Locate the cell with the specified text and output its [X, Y] center coordinate. 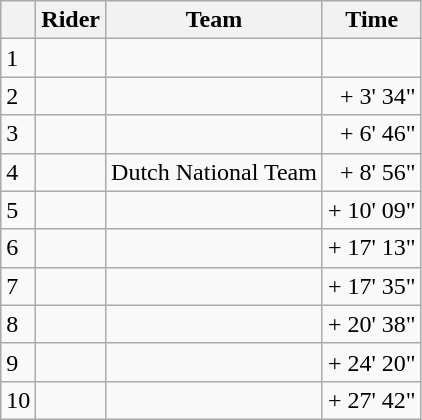
+ 17' 13" [372, 248]
7 [18, 286]
Rider [71, 20]
+ 10' 09" [372, 210]
4 [18, 172]
9 [18, 362]
2 [18, 96]
+ 24' 20" [372, 362]
+ 8' 56" [372, 172]
10 [18, 400]
+ 27' 42" [372, 400]
+ 3' 34" [372, 96]
+ 6' 46" [372, 134]
+ 17' 35" [372, 286]
Time [372, 20]
1 [18, 58]
Dutch National Team [214, 172]
5 [18, 210]
+ 20' 38" [372, 324]
Team [214, 20]
8 [18, 324]
6 [18, 248]
3 [18, 134]
